Find where the given text appears and provide that cell's center as (X, Y) coordinate. 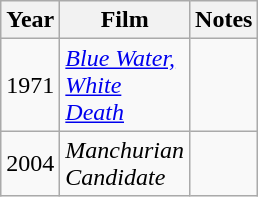
Manchurian Candidate (125, 164)
2004 (30, 164)
Film (125, 20)
Year (30, 20)
Blue Water, White Death (125, 85)
1971 (30, 85)
Notes (224, 20)
